Return the [X, Y] coordinate for the center point of the cell that contains the specified text.  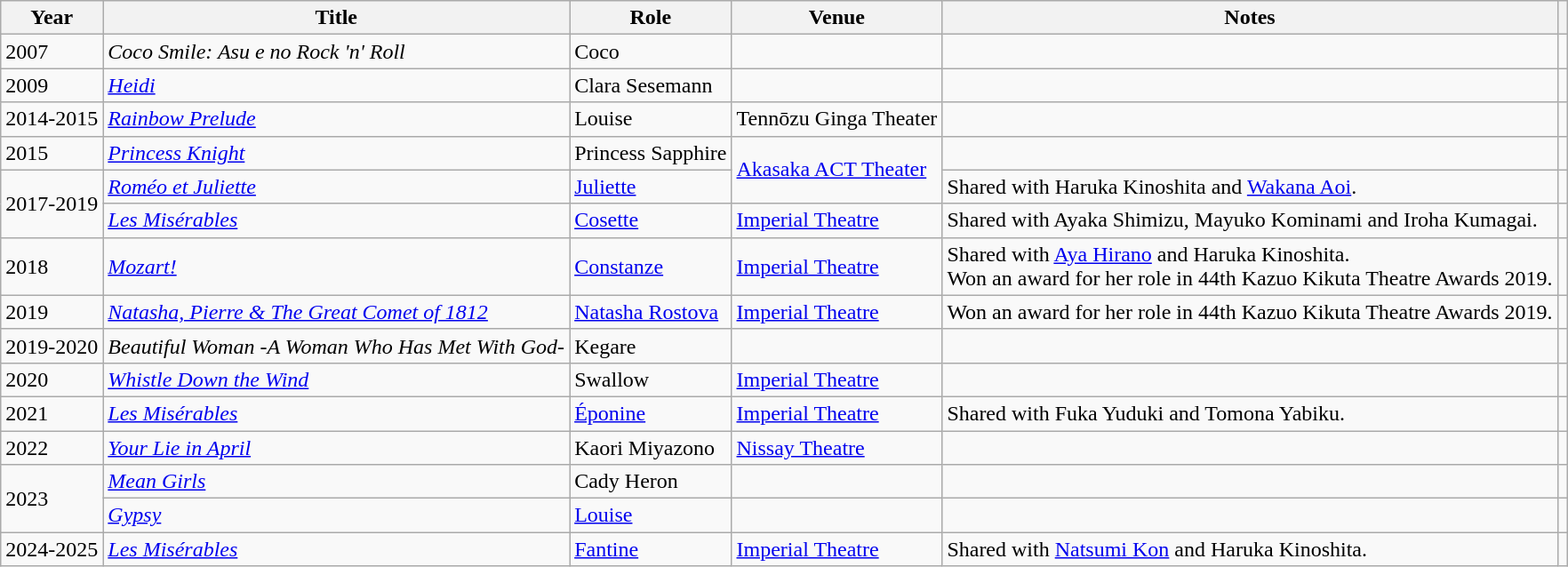
Gypsy [336, 515]
2019-2020 [52, 346]
Natasha Rostova [651, 312]
Role [651, 18]
Title [336, 18]
Beautiful Woman -A Woman Who Has Met With God- [336, 346]
2017-2019 [52, 204]
Mean Girls [336, 482]
Kaori Miyazono [651, 447]
Fantine [651, 549]
Juliette [651, 187]
Kegare [651, 346]
Coco [651, 52]
Cosette [651, 220]
2022 [52, 447]
2015 [52, 153]
Natasha, Pierre & The Great Comet of 1812 [336, 312]
Year [52, 18]
Whistle Down the Wind [336, 379]
Nissay Theatre [837, 447]
Princess Sapphire [651, 153]
Rainbow Prelude [336, 119]
Constanze [651, 267]
2007 [52, 52]
Notes [1250, 18]
Tennōzu Ginga Theater [837, 119]
2021 [52, 413]
2014-2015 [52, 119]
Akasaka ACT Theater [837, 170]
2024-2025 [52, 549]
Cady Heron [651, 482]
2018 [52, 267]
Venue [837, 18]
Shared with Haruka Kinoshita and Wakana Aoi. [1250, 187]
Clara Sesemann [651, 85]
Shared with Aya Hirano and Haruka Kinoshita.Won an award for her role in 44th Kazuo Kikuta Theatre Awards 2019. [1250, 267]
Your Lie in April [336, 447]
Shared with Fuka Yuduki and Tomona Yabiku. [1250, 413]
Shared with Natsumi Kon and Haruka Kinoshita. [1250, 549]
Won an award for her role in 44th Kazuo Kikuta Theatre Awards 2019. [1250, 312]
Shared with Ayaka Shimizu, Mayuko Kominami and Iroha Kumagai. [1250, 220]
2020 [52, 379]
Coco Smile: Asu e no Rock 'n' Roll [336, 52]
Éponine [651, 413]
Roméo et Juliette [336, 187]
Swallow [651, 379]
Mozart! [336, 267]
2023 [52, 499]
Heidi [336, 85]
2009 [52, 85]
2019 [52, 312]
Princess Knight [336, 153]
